Detect which cell encompasses the target text, then output its (X, Y) center coordinate. 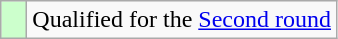
Qualified for the Second round (182, 20)
